Return the [x, y] coordinate for the center point of the cell that contains the specified text.  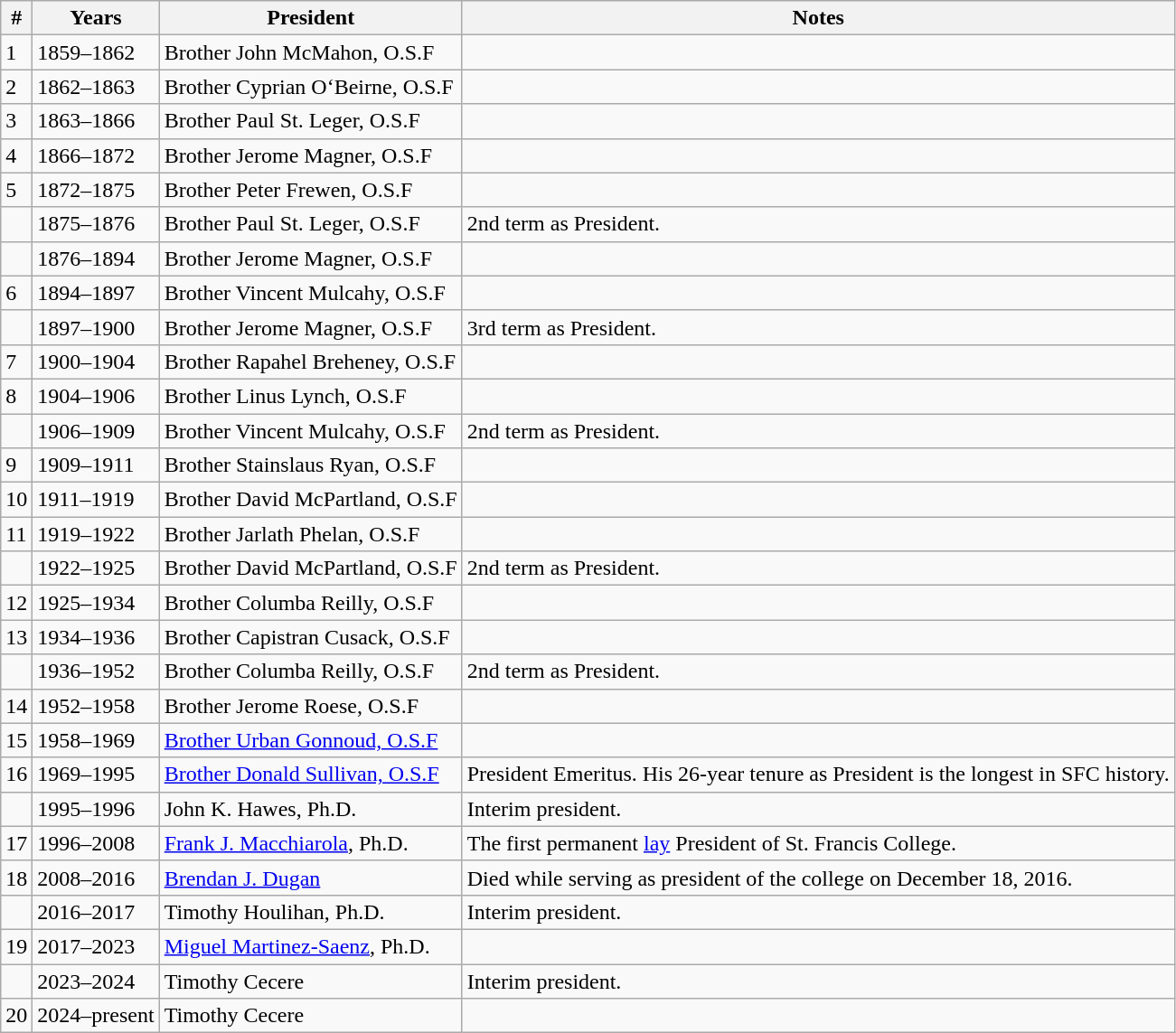
6 [16, 293]
17 [16, 843]
2 [16, 87]
Brendan J. Dugan [311, 878]
5 [16, 190]
18 [16, 878]
John K. Hawes, Ph.D. [311, 809]
1872–1875 [96, 190]
2017–2023 [96, 946]
Timothy Houlihan, Ph.D. [311, 912]
Miguel Martinez-Saenz, Ph.D. [311, 946]
1952–1958 [96, 706]
1906–1909 [96, 431]
1900–1904 [96, 362]
11 [16, 534]
1925–1934 [96, 603]
1904–1906 [96, 396]
Brother Peter Frewen, O.S.F [311, 190]
President Emeritus. His 26-year tenure as President is the longest in SFC history. [818, 775]
Notes [818, 18]
7 [16, 362]
1876–1894 [96, 258]
1897–1900 [96, 327]
9 [16, 465]
1969–1995 [96, 775]
Brother Urban Gonnoud, O.S.F [311, 740]
1866–1872 [96, 155]
1863–1866 [96, 121]
2024–present [96, 1016]
1911–1919 [96, 500]
2016–2017 [96, 912]
20 [16, 1016]
1875–1876 [96, 224]
Frank J. Macchiarola, Ph.D. [311, 843]
1936–1952 [96, 671]
1995–1996 [96, 809]
1859–1862 [96, 52]
1958–1969 [96, 740]
8 [16, 396]
3rd term as President. [818, 327]
President [311, 18]
Brother Cyprian O‘Beirne, O.S.F [311, 87]
Died while serving as president of the college on December 18, 2016. [818, 878]
Brother Rapahel Breheney, O.S.F [311, 362]
Years [96, 18]
1919–1922 [96, 534]
Brother Linus Lynch, O.S.F [311, 396]
14 [16, 706]
12 [16, 603]
2008–2016 [96, 878]
2023–2024 [96, 981]
1894–1897 [96, 293]
The first permanent lay President of St. Francis College. [818, 843]
19 [16, 946]
Brother Capistran Cusack, O.S.F [311, 637]
1922–1925 [96, 568]
4 [16, 155]
# [16, 18]
15 [16, 740]
Brother John McMahon, O.S.F [311, 52]
1934–1936 [96, 637]
Brother Jerome Roese, O.S.F [311, 706]
1909–1911 [96, 465]
13 [16, 637]
Brother Jarlath Phelan, O.S.F [311, 534]
3 [16, 121]
Brother Donald Sullivan, O.S.F [311, 775]
Brother Stainslaus Ryan, O.S.F [311, 465]
10 [16, 500]
1996–2008 [96, 843]
1862–1863 [96, 87]
1 [16, 52]
16 [16, 775]
